Detect which cell encompasses the target text, then output its (x, y) center coordinate. 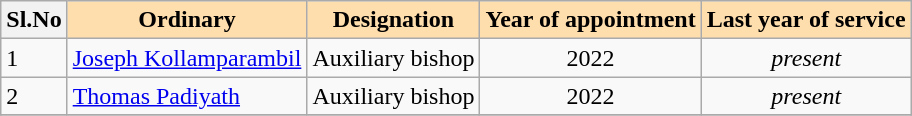
Last year of service (806, 20)
Joseph Kollamparambil (187, 58)
Year of appointment (590, 20)
2 (34, 96)
1 (34, 58)
Thomas Padiyath (187, 96)
Designation (394, 20)
Ordinary (187, 20)
Sl.No (34, 20)
